Determine the [x, y] coordinate at the center of the cell enclosing the given text.  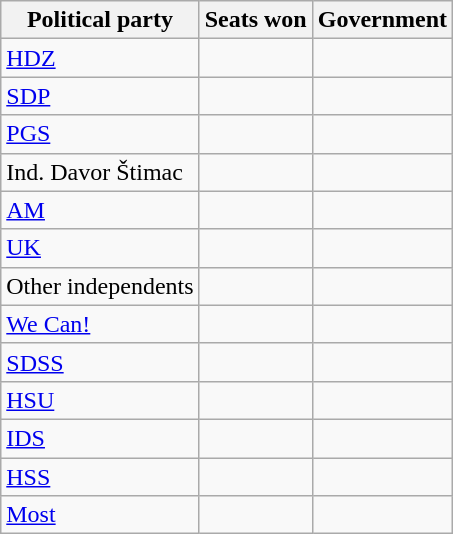
Political party [100, 20]
Ind. Davor Štimac [100, 172]
HSU [100, 400]
PGS [100, 134]
Other independents [100, 286]
Government [382, 20]
HSS [100, 477]
Seats won [256, 20]
SDSS [100, 362]
SDP [100, 96]
We Can! [100, 324]
Most [100, 515]
AM [100, 210]
HDZ [100, 58]
UK [100, 248]
IDS [100, 438]
